Locate the cell with the specified text and output its (x, y) center coordinate. 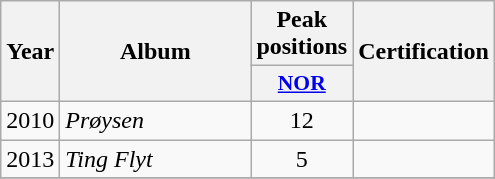
Certification (424, 52)
2010 (30, 120)
Ting Flyt (156, 159)
Year (30, 52)
5 (302, 159)
Album (156, 52)
12 (302, 120)
2013 (30, 159)
Peak positions (302, 34)
Prøysen (156, 120)
NOR (302, 84)
